Output the [x, y] coordinate of the center of the cell containing the given text.  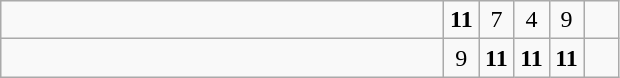
4 [532, 20]
7 [496, 20]
